Return (X, Y) of the center of cell containing provided text 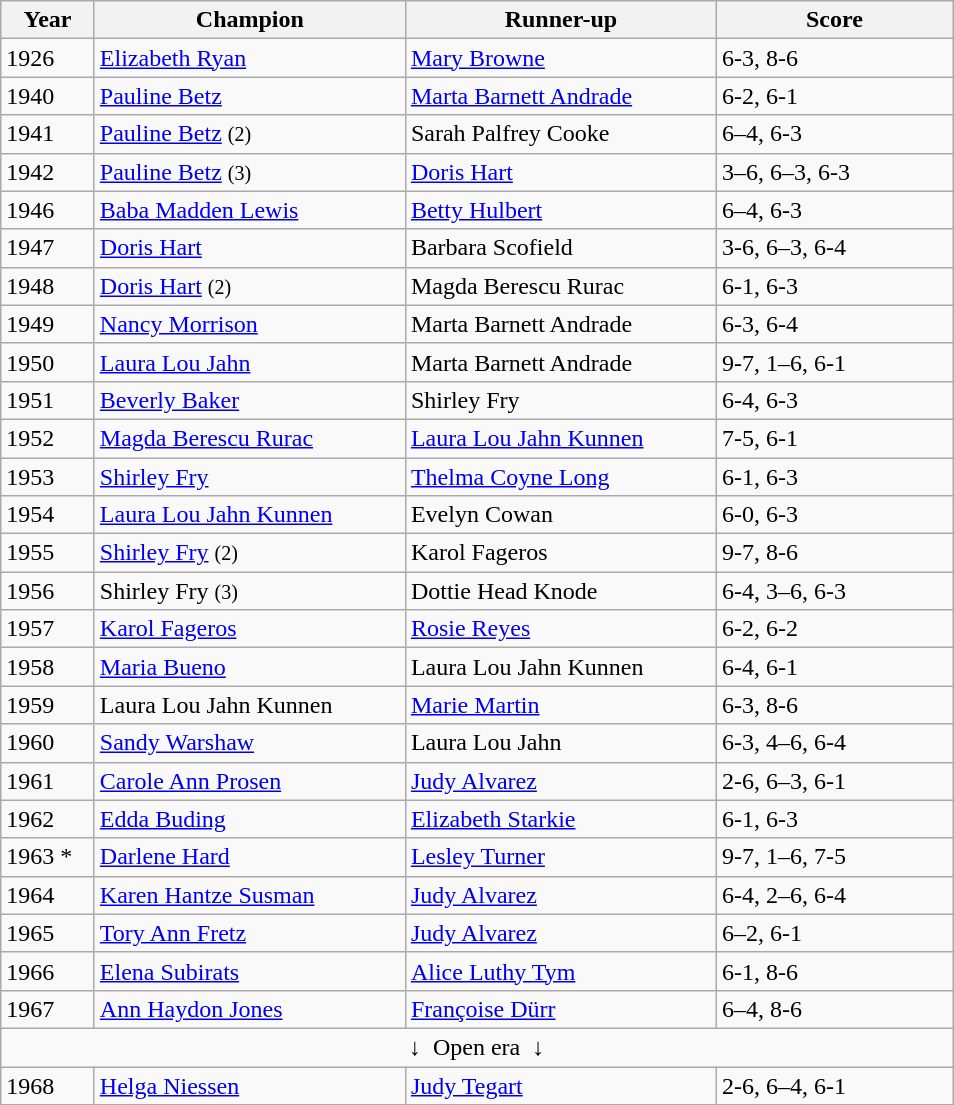
1947 (48, 248)
Sarah Palfrey Cooke (560, 134)
Dottie Head Knode (560, 591)
1953 (48, 477)
Sandy Warshaw (250, 743)
9-7, 1–6, 7-5 (834, 857)
1966 (48, 971)
2-6, 6–4, 6-1 (834, 1085)
1942 (48, 172)
Nancy Morrison (250, 324)
3-6, 6–3, 6-4 (834, 248)
↓ Open era ↓ (477, 1047)
1958 (48, 667)
Shirley Fry (3) (250, 591)
Helga Niessen (250, 1085)
6-3, 4–6, 6-4 (834, 743)
Champion (250, 20)
Thelma Coyne Long (560, 477)
6–2, 6-1 (834, 933)
Ann Haydon Jones (250, 1009)
Carole Ann Prosen (250, 781)
1926 (48, 58)
1957 (48, 629)
1955 (48, 553)
9-7, 8-6 (834, 553)
Edda Buding (250, 819)
2-6, 6–3, 6-1 (834, 781)
Pauline Betz (250, 96)
Doris Hart (2) (250, 286)
6-2, 6-1 (834, 96)
Darlene Hard (250, 857)
1946 (48, 210)
9-7, 1–6, 6-1 (834, 362)
1941 (48, 134)
1949 (48, 324)
Elena Subirats (250, 971)
6-1, 8-6 (834, 971)
1940 (48, 96)
Pauline Betz (3) (250, 172)
Baba Madden Lewis (250, 210)
1964 (48, 895)
Elizabeth Ryan (250, 58)
6-3, 6-4 (834, 324)
1960 (48, 743)
Tory Ann Fretz (250, 933)
1954 (48, 515)
1956 (48, 591)
Beverly Baker (250, 400)
Lesley Turner (560, 857)
1967 (48, 1009)
Barbara Scofield (560, 248)
1959 (48, 705)
1951 (48, 400)
1950 (48, 362)
Rosie Reyes (560, 629)
3–6, 6–3, 6-3 (834, 172)
6-4, 6-3 (834, 400)
1948 (48, 286)
Year (48, 20)
Shirley Fry (2) (250, 553)
Judy Tegart (560, 1085)
Betty Hulbert (560, 210)
1962 (48, 819)
Marie Martin (560, 705)
6-4, 3–6, 6-3 (834, 591)
Elizabeth Starkie (560, 819)
6-4, 2–6, 6-4 (834, 895)
Alice Luthy Tym (560, 971)
1968 (48, 1085)
1963 * (48, 857)
6-2, 6-2 (834, 629)
6-4, 6-1 (834, 667)
6–4, 8-6 (834, 1009)
1961 (48, 781)
Françoise Dürr (560, 1009)
Pauline Betz (2) (250, 134)
Maria Bueno (250, 667)
1952 (48, 438)
6-0, 6-3 (834, 515)
1965 (48, 933)
Runner-up (560, 20)
Karen Hantze Susman (250, 895)
Score (834, 20)
Mary Browne (560, 58)
Evelyn Cowan (560, 515)
7-5, 6-1 (834, 438)
